Return [x, y] of the center of cell containing provided text 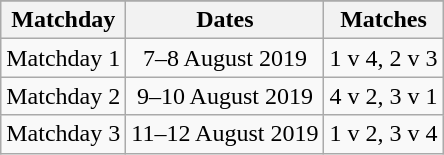
Matches [384, 20]
9–10 August 2019 [225, 96]
4 v 2, 3 v 1 [384, 96]
Dates [225, 20]
Matchday 3 [64, 134]
Matchday [64, 20]
Matchday 1 [64, 58]
11–12 August 2019 [225, 134]
1 v 2, 3 v 4 [384, 134]
1 v 4, 2 v 3 [384, 58]
7–8 August 2019 [225, 58]
Matchday 2 [64, 96]
